Detect which cell encompasses the target text, then output its [X, Y] center coordinate. 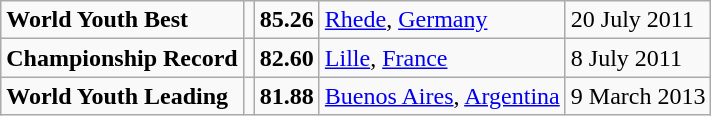
81.88 [286, 96]
Championship Record [122, 58]
World Youth Leading [122, 96]
Lille, France [442, 58]
World Youth Best [122, 20]
8 July 2011 [638, 58]
20 July 2011 [638, 20]
9 March 2013 [638, 96]
85.26 [286, 20]
Buenos Aires, Argentina [442, 96]
82.60 [286, 58]
Rhede, Germany [442, 20]
